Pinpoint the cell where the given text exists, returning its (x, y) midpoint coordinate. 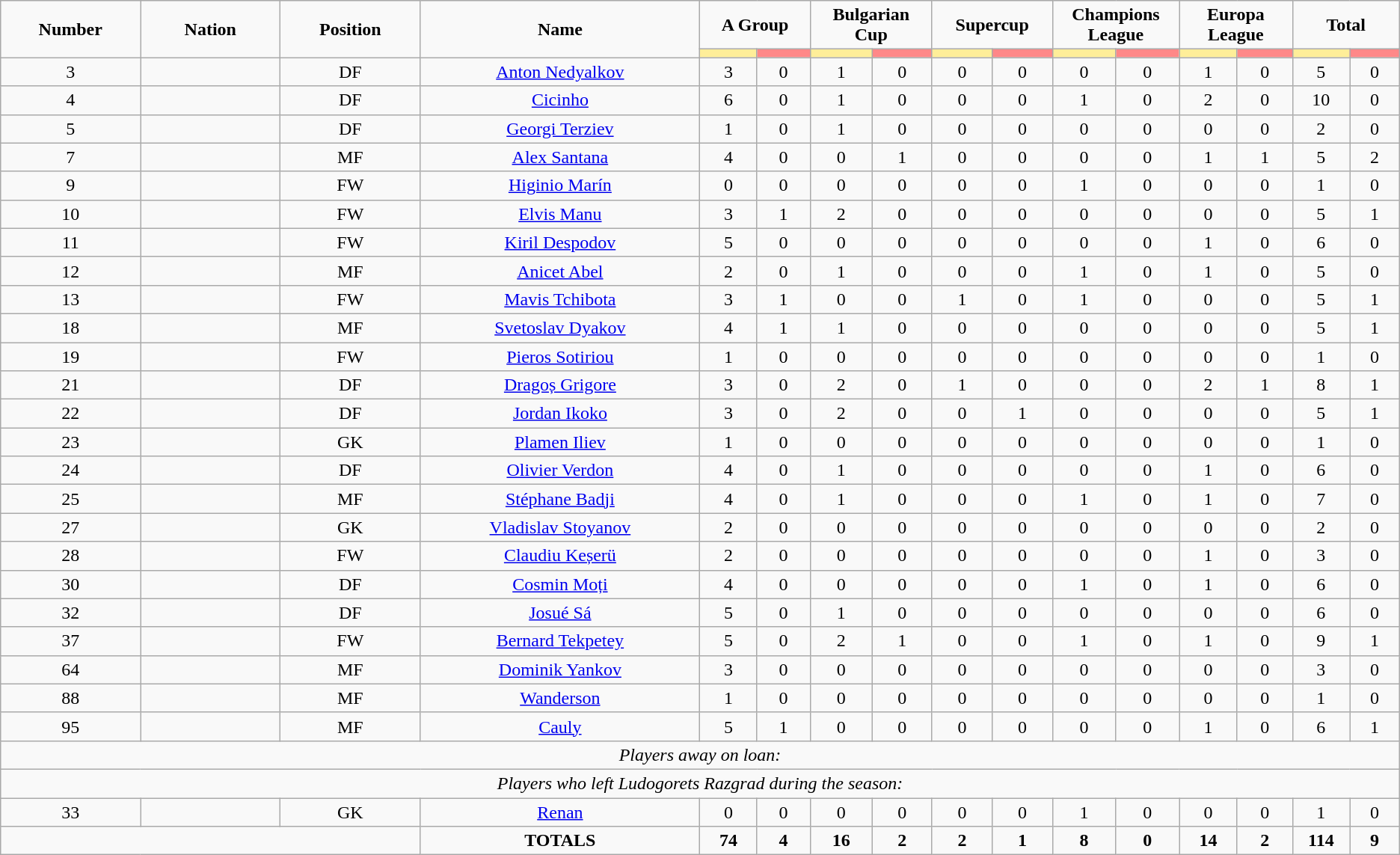
Europa League (1235, 25)
30 (70, 584)
22 (70, 414)
TOTALS (560, 841)
Plamen Iliev (560, 442)
Wanderson (560, 698)
Anton Nedyalkov (560, 72)
Cicinho (560, 100)
Claudiu Keșerü (560, 556)
Cauly (560, 726)
18 (70, 328)
16 (841, 841)
114 (1321, 841)
Nation (211, 29)
A Group (755, 25)
Position (350, 29)
Supercup (992, 25)
Total (1346, 25)
13 (70, 299)
27 (70, 527)
Champions League (1116, 25)
Josué Sá (560, 613)
Pieros Sotiriou (560, 357)
28 (70, 556)
32 (70, 613)
Number (70, 29)
Stéphane Badji (560, 499)
Name (560, 29)
95 (70, 726)
Dominik Yankov (560, 669)
33 (70, 812)
Players who left Ludogorets Razgrad during the season: (700, 783)
Jordan Ikoko (560, 414)
88 (70, 698)
25 (70, 499)
24 (70, 471)
Georgi Terziev (560, 129)
Dragoș Grigore (560, 385)
23 (70, 442)
Olivier Verdon (560, 471)
64 (70, 669)
Players away on loan: (700, 755)
Mavis Tchibota (560, 299)
21 (70, 385)
Bulgarian Cup (871, 25)
Anicet Abel (560, 271)
Elvis Manu (560, 214)
Svetoslav Dyakov (560, 328)
19 (70, 357)
Higinio Marín (560, 186)
Bernard Tekpetey (560, 641)
12 (70, 271)
Vladislav Stoyanov (560, 527)
11 (70, 242)
Renan (560, 812)
Kiril Despodov (560, 242)
37 (70, 641)
Alex Santana (560, 157)
74 (728, 841)
Cosmin Moți (560, 584)
14 (1209, 841)
